For the text-containing cell, return its midpoint in [X, Y] coordinate format. 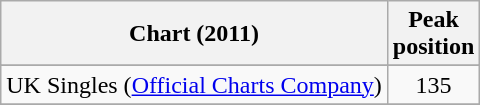
135 [433, 85]
UK Singles (Official Charts Company) [194, 85]
Chart (2011) [194, 34]
Peakposition [433, 34]
